Find where the given text appears and provide that cell's center as [X, Y] coordinate. 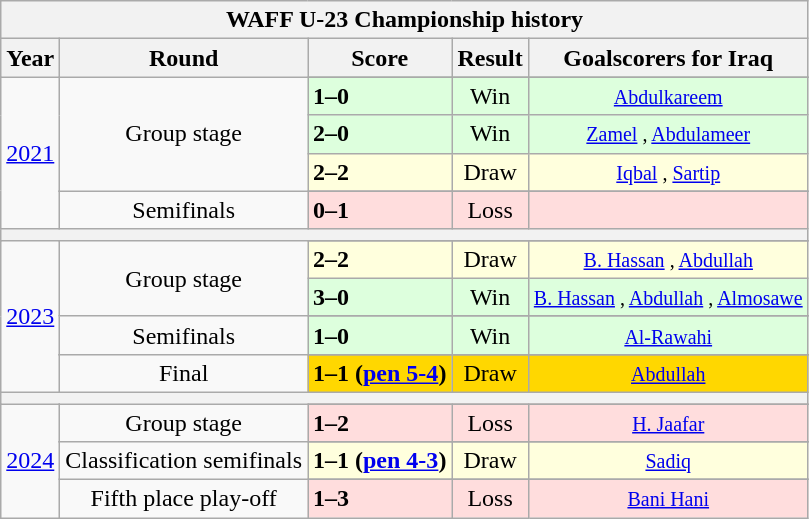
B. Hassan , Abdullah [668, 259]
2–0 [380, 134]
2023 [30, 316]
1–1 (pen 4-3) [380, 461]
Round [184, 58]
3–0 [380, 297]
Fifth place play-off [184, 499]
Result [490, 58]
WAFF U-23 Championship history [404, 20]
Score [380, 58]
Al-Rawahi [668, 335]
Bani Hani [668, 499]
Sadiq [668, 461]
1–1 (pen 5-4) [380, 373]
1–3 [380, 499]
Year [30, 58]
0–1 [380, 210]
B. Hassan , Abdullah , Almosawe [668, 297]
Zamel , Abdulameer [668, 134]
1–2 [380, 423]
Abdullah [668, 373]
Goalscorers for Iraq [668, 58]
H. Jaafar [668, 423]
Abdulkareem [668, 96]
Iqbal , Sartip [668, 172]
Final [184, 373]
2024 [30, 461]
Classification semifinals [184, 461]
2021 [30, 153]
